For the text-containing cell, return its midpoint in [X, Y] coordinate format. 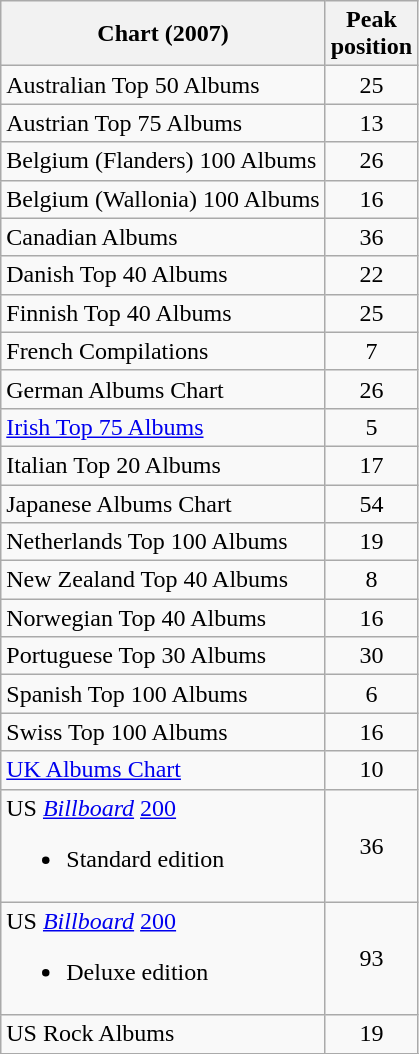
7 [371, 351]
US Billboard 200Deluxe edition [163, 958]
22 [371, 275]
6 [371, 694]
30 [371, 656]
Irish Top 75 Albums [163, 427]
German Albums Chart [163, 389]
Belgium (Wallonia) 100 Albums [163, 199]
US Billboard 200Standard edition [163, 846]
Chart (2007) [163, 34]
Italian Top 20 Albums [163, 465]
Portuguese Top 30 Albums [163, 656]
10 [371, 770]
Netherlands Top 100 Albums [163, 542]
Japanese Albums Chart [163, 503]
US Rock Albums [163, 1034]
54 [371, 503]
Canadian Albums [163, 237]
Finnish Top 40 Albums [163, 313]
17 [371, 465]
Belgium (Flanders) 100 Albums [163, 161]
Spanish Top 100 Albums [163, 694]
Danish Top 40 Albums [163, 275]
Swiss Top 100 Albums [163, 732]
Australian Top 50 Albums [163, 85]
13 [371, 123]
5 [371, 427]
New Zealand Top 40 Albums [163, 580]
Peakposition [371, 34]
8 [371, 580]
French Compilations [163, 351]
93 [371, 958]
Norwegian Top 40 Albums [163, 618]
UK Albums Chart [163, 770]
Austrian Top 75 Albums [163, 123]
